Identify which cell holds the provided text, then report its (X, Y) central coordinate. 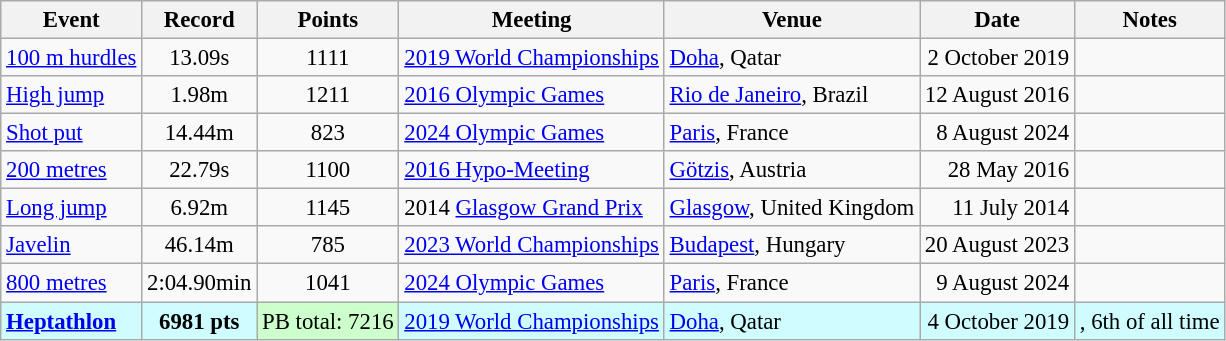
High jump (72, 95)
100 m hurdles (72, 58)
Record (200, 20)
Glasgow, United Kingdom (792, 208)
Javelin (72, 245)
785 (328, 245)
Götzis, Austria (792, 170)
12 August 2016 (998, 95)
1041 (328, 283)
2 October 2019 (998, 58)
14.44m (200, 133)
Rio de Janeiro, Brazil (792, 95)
Event (72, 20)
6981 pts (200, 321)
Meeting (532, 20)
1211 (328, 95)
Points (328, 20)
Venue (792, 20)
Date (998, 20)
Budapest, Hungary (792, 245)
11 July 2014 (998, 208)
PB total: 7216 (328, 321)
Long jump (72, 208)
46.14m (200, 245)
9 August 2024 (998, 283)
, 6th of all time (1149, 321)
2:04.90min (200, 283)
1100 (328, 170)
22.79s (200, 170)
2016 Olympic Games (532, 95)
13.09s (200, 58)
200 metres (72, 170)
Notes (1149, 20)
Heptathlon (72, 321)
20 August 2023 (998, 245)
Shot put (72, 133)
2014 Glasgow Grand Prix (532, 208)
800 metres (72, 283)
2023 World Championships (532, 245)
4 October 2019 (998, 321)
823 (328, 133)
8 August 2024 (998, 133)
28 May 2016 (998, 170)
1145 (328, 208)
2016 Hypo-Meeting (532, 170)
1.98m (200, 95)
6.92m (200, 208)
1111 (328, 58)
